Pinpoint the cell where the given text exists, returning its [X, Y] midpoint coordinate. 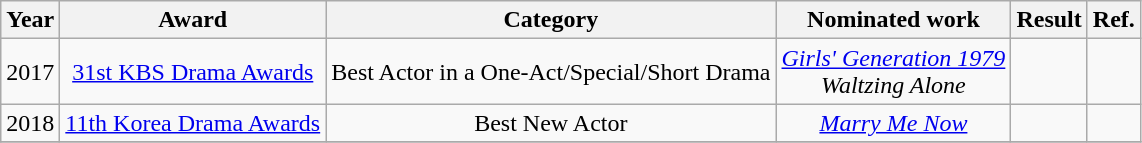
2018 [30, 123]
Year [30, 20]
Category [551, 20]
Award [193, 20]
Nominated work [894, 20]
Marry Me Now [894, 123]
Best New Actor [551, 123]
2017 [30, 72]
Girls' Generation 1979 Waltzing Alone [894, 72]
Best Actor in a One-Act/Special/Short Drama [551, 72]
11th Korea Drama Awards [193, 123]
Ref. [1114, 20]
Result [1049, 20]
31st KBS Drama Awards [193, 72]
